Return the [x, y] coordinate for the center point of the cell that contains the specified text.  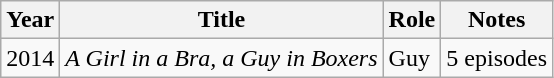
Year [30, 20]
A Girl in a Bra, a Guy in Boxers [222, 58]
Notes [497, 20]
Guy [412, 58]
2014 [30, 58]
5 episodes [497, 58]
Role [412, 20]
Title [222, 20]
